Return the (X, Y) coordinate for the center point of the cell that contains the specified text.  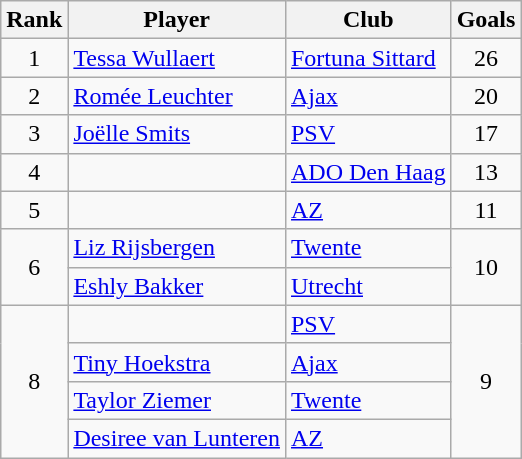
5 (34, 210)
Taylor Ziemer (177, 400)
9 (486, 381)
Utrecht (368, 286)
Tiny Hoekstra (177, 362)
ADO Den Haag (368, 172)
2 (34, 96)
Tessa Wullaert (177, 58)
10 (486, 267)
Rank (34, 20)
Club (368, 20)
20 (486, 96)
8 (34, 381)
4 (34, 172)
Eshly Bakker (177, 286)
26 (486, 58)
Player (177, 20)
Joëlle Smits (177, 134)
6 (34, 267)
13 (486, 172)
17 (486, 134)
Romée Leuchter (177, 96)
Goals (486, 20)
11 (486, 210)
Liz Rijsbergen (177, 248)
1 (34, 58)
Fortuna Sittard (368, 58)
Desiree van Lunteren (177, 438)
3 (34, 134)
